Return the [x, y] coordinate for the center point of the cell that contains the specified text.  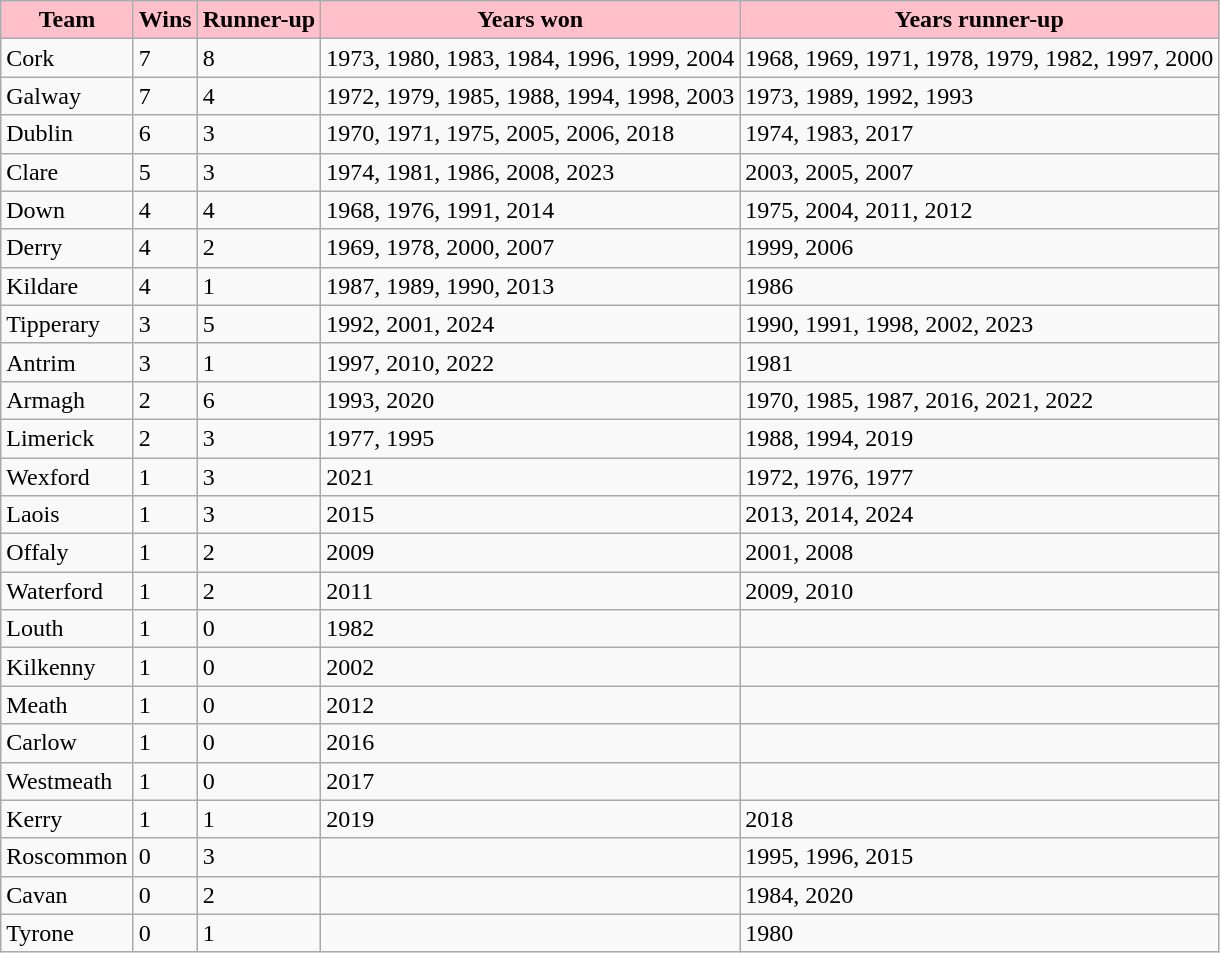
Cork [67, 58]
2009 [530, 553]
Meath [67, 705]
1972, 1976, 1977 [980, 477]
Derry [67, 248]
Kilkenny [67, 667]
2001, 2008 [980, 553]
1987, 1989, 1990, 2013 [530, 286]
2018 [980, 819]
1997, 2010, 2022 [530, 362]
1969, 1978, 2000, 2007 [530, 248]
2016 [530, 743]
Limerick [67, 438]
Roscommon [67, 857]
1968, 1976, 1991, 2014 [530, 210]
2015 [530, 515]
Kildare [67, 286]
Galway [67, 96]
1995, 1996, 2015 [980, 857]
Cavan [67, 895]
Tyrone [67, 933]
1970, 1985, 1987, 2016, 2021, 2022 [980, 400]
2002 [530, 667]
Laois [67, 515]
2003, 2005, 2007 [980, 172]
Louth [67, 629]
Offaly [67, 553]
1993, 2020 [530, 400]
Clare [67, 172]
1999, 2006 [980, 248]
2017 [530, 781]
1974, 1981, 1986, 2008, 2023 [530, 172]
Antrim [67, 362]
2009, 2010 [980, 591]
Tipperary [67, 324]
Westmeath [67, 781]
Runner-up [259, 20]
1972, 1979, 1985, 1988, 1994, 1998, 2003 [530, 96]
Kerry [67, 819]
Years won [530, 20]
1973, 1980, 1983, 1984, 1996, 1999, 2004 [530, 58]
Down [67, 210]
Armagh [67, 400]
8 [259, 58]
2012 [530, 705]
Wins [165, 20]
1977, 1995 [530, 438]
1990, 1991, 1998, 2002, 2023 [980, 324]
2013, 2014, 2024 [980, 515]
Years runner-up [980, 20]
1984, 2020 [980, 895]
1970, 1971, 1975, 2005, 2006, 2018 [530, 134]
2019 [530, 819]
Team [67, 20]
2011 [530, 591]
Carlow [67, 743]
1968, 1969, 1971, 1978, 1979, 1982, 1997, 2000 [980, 58]
1973, 1989, 1992, 1993 [980, 96]
1992, 2001, 2024 [530, 324]
1988, 1994, 2019 [980, 438]
1980 [980, 933]
1981 [980, 362]
Waterford [67, 591]
1982 [530, 629]
1974, 1983, 2017 [980, 134]
1986 [980, 286]
Dublin [67, 134]
1975, 2004, 2011, 2012 [980, 210]
2021 [530, 477]
Wexford [67, 477]
